Determine the (x, y) coordinate at the center of the cell enclosing the given text.  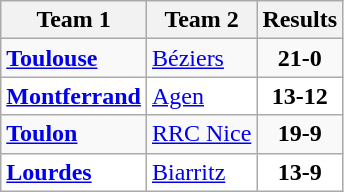
Agen (201, 96)
21-0 (300, 58)
13-12 (300, 96)
Béziers (201, 58)
Team 1 (74, 20)
Team 2 (201, 20)
Toulouse (74, 58)
Lourdes (74, 172)
Toulon (74, 134)
Montferrand (74, 96)
Results (300, 20)
Biarritz (201, 172)
19-9 (300, 134)
13-9 (300, 172)
RRC Nice (201, 134)
